Determine the [x, y] coordinate at the center of the cell enclosing the given text.  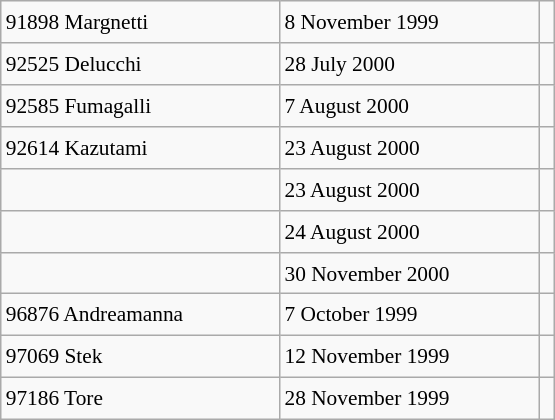
97186 Tore [140, 399]
12 November 1999 [409, 357]
92614 Kazutami [140, 148]
28 July 2000 [409, 64]
24 August 2000 [409, 231]
30 November 2000 [409, 273]
7 October 1999 [409, 315]
8 November 1999 [409, 22]
92525 Delucchi [140, 64]
97069 Stek [140, 357]
7 August 2000 [409, 106]
28 November 1999 [409, 399]
92585 Fumagalli [140, 106]
91898 Margnetti [140, 22]
96876 Andreamanna [140, 315]
